Determine the (X, Y) coordinate at the center of the cell enclosing the given text.  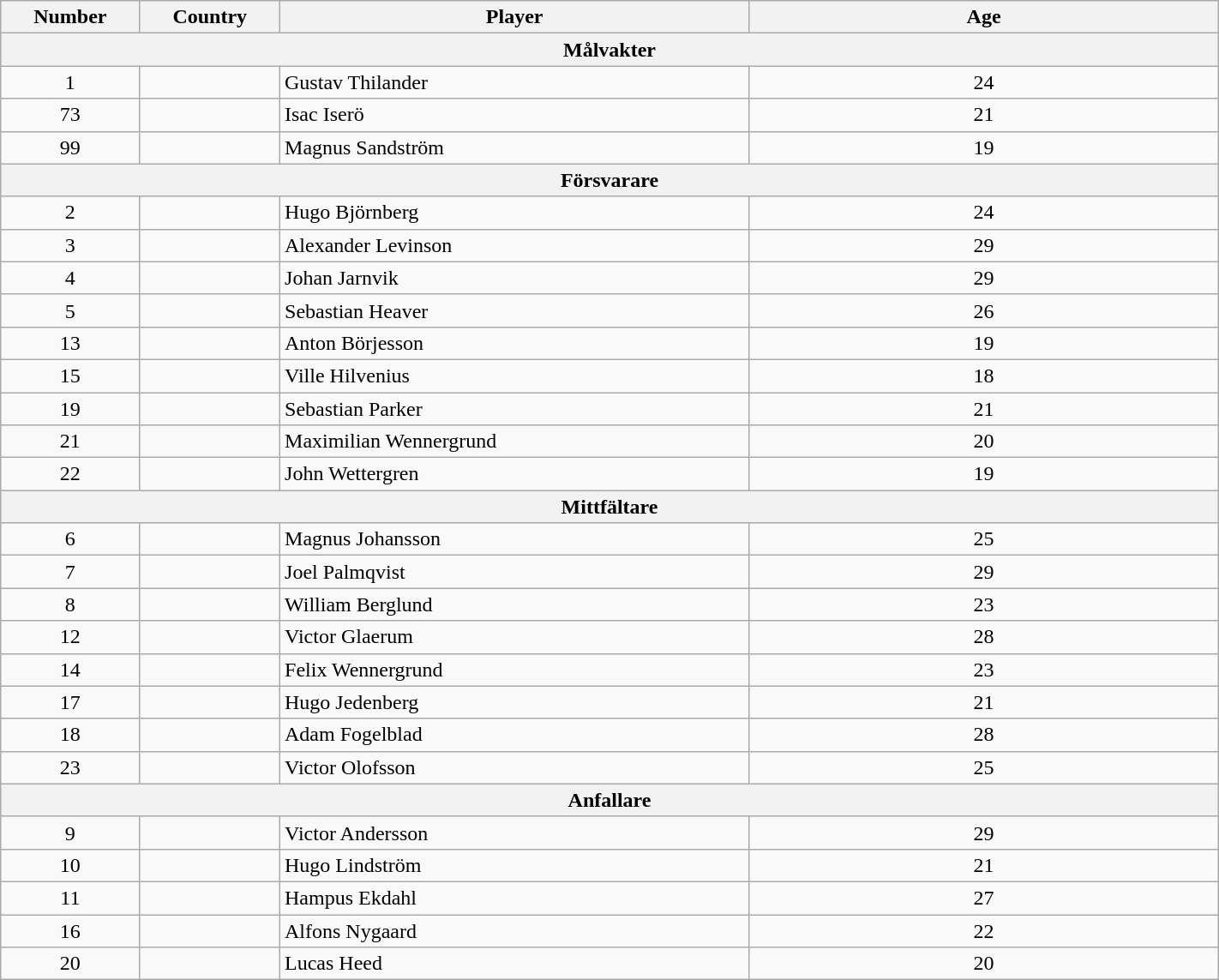
Gustav Thilander (514, 82)
Anton Börjesson (514, 343)
15 (70, 376)
Number (70, 17)
3 (70, 245)
Age (984, 17)
Isac Iserö (514, 115)
17 (70, 702)
13 (70, 343)
Maximilian Wennergrund (514, 442)
26 (984, 310)
Victor Andersson (514, 833)
Victor Olofsson (514, 767)
John Wettergren (514, 474)
Johan Jarnvik (514, 278)
14 (70, 670)
10 (70, 865)
Magnus Johansson (514, 539)
2 (70, 213)
8 (70, 604)
Hugo Lindström (514, 865)
Magnus Sandström (514, 147)
Alfons Nygaard (514, 930)
Försvarare (609, 180)
6 (70, 539)
12 (70, 637)
73 (70, 115)
Joel Palmqvist (514, 572)
9 (70, 833)
Anfallare (609, 800)
Victor Glaerum (514, 637)
1 (70, 82)
27 (984, 898)
Player (514, 17)
Ville Hilvenius (514, 376)
Lucas Heed (514, 964)
Hampus Ekdahl (514, 898)
11 (70, 898)
5 (70, 310)
16 (70, 930)
Hugo Björnberg (514, 213)
Adam Fogelblad (514, 735)
Country (210, 17)
Hugo Jedenberg (514, 702)
Sebastian Parker (514, 409)
Sebastian Heaver (514, 310)
7 (70, 572)
William Berglund (514, 604)
Felix Wennergrund (514, 670)
Målvakter (609, 50)
Mittfältare (609, 507)
99 (70, 147)
Alexander Levinson (514, 245)
4 (70, 278)
